Pinpoint the cell where the given text exists, returning its (X, Y) midpoint coordinate. 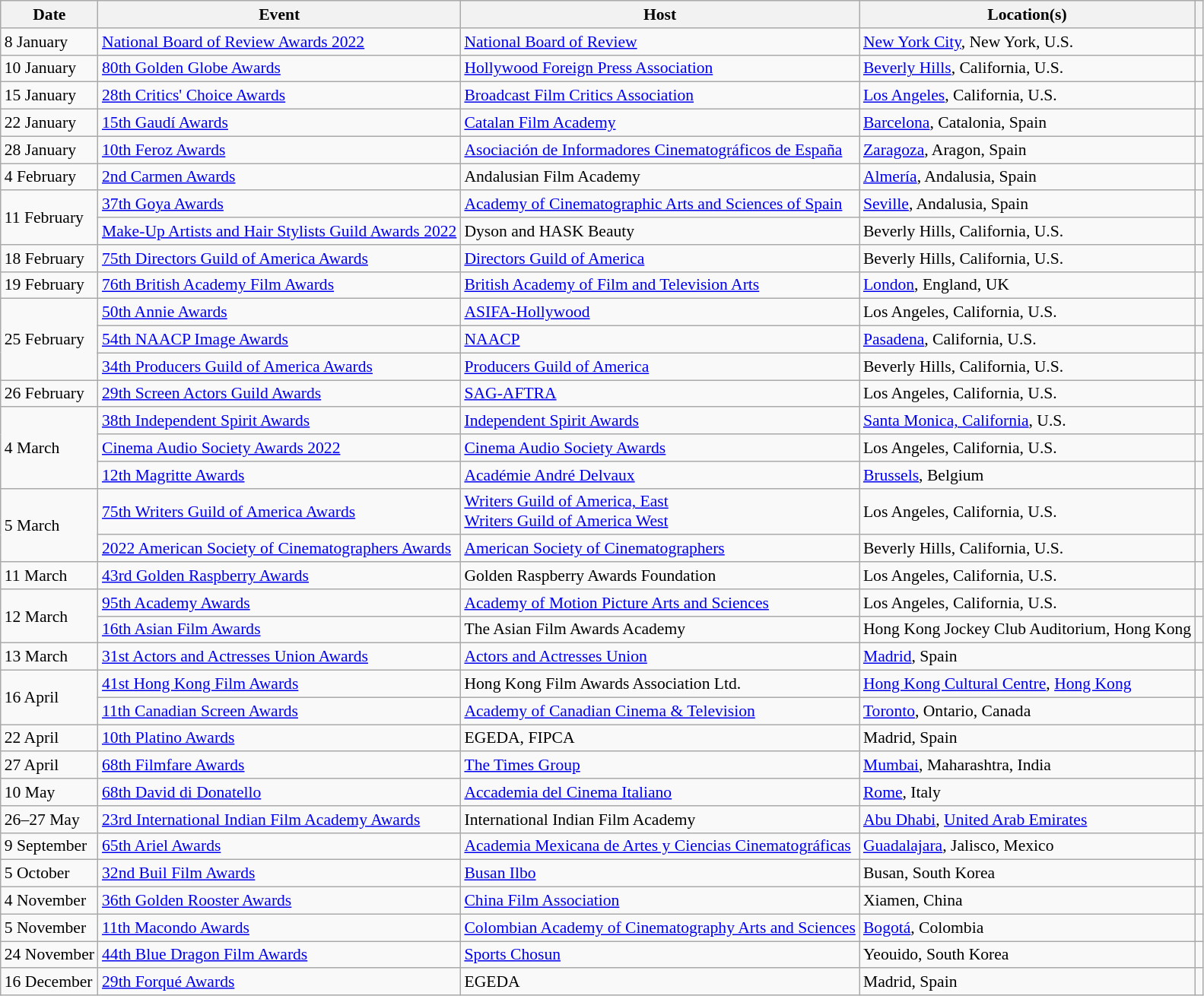
80th Golden Globe Awards (279, 68)
Almería, Andalusia, Spain (1027, 177)
Directors Guild of America (659, 259)
Location(s) (1027, 14)
Catalan Film Academy (659, 123)
29th Forqué Awards (279, 982)
19 February (49, 285)
18 February (49, 259)
Seville, Andalusia, Spain (1027, 205)
New York City, New York, U.S. (1027, 42)
Date (49, 14)
Busan, South Korea (1027, 874)
Busan Ilbo (659, 874)
Cinema Audio Society Awards 2022 (279, 448)
36th Golden Rooster Awards (279, 901)
10th Feroz Awards (279, 150)
16 April (49, 698)
68th David di Donatello (279, 792)
Barcelona, Catalonia, Spain (1027, 123)
10 January (49, 68)
National Board of Review Awards 2022 (279, 42)
68th Filmfare Awards (279, 766)
2022 American Society of Cinematographers Awards (279, 549)
12th Magritte Awards (279, 475)
32nd Buil Film Awards (279, 874)
10 May (49, 792)
44th Blue Dragon Film Awards (279, 955)
Sports Chosun (659, 955)
41st Hong Kong Film Awards (279, 684)
4 March (49, 449)
31st Actors and Actresses Union Awards (279, 657)
37th Goya Awards (279, 205)
Writers Guild of America, EastWriters Guild of America West (659, 511)
75th Writers Guild of America Awards (279, 511)
22 January (49, 123)
16 December (49, 982)
95th Academy Awards (279, 603)
London, England, UK (1027, 285)
China Film Association (659, 901)
2nd Carmen Awards (279, 177)
Golden Raspberry Awards Foundation (659, 576)
5 October (49, 874)
34th Producers Guild of America Awards (279, 366)
Hong Kong Film Awards Association Ltd. (659, 684)
Broadcast Film Critics Association (659, 96)
50th Annie Awards (279, 312)
Colombian Academy of Cinematography Arts and Sciences (659, 928)
9 September (49, 846)
SAG-AFTRA (659, 394)
4 November (49, 901)
25 February (49, 339)
Academia Mexicana de Artes y Ciencias Cinematográficas (659, 846)
38th Independent Spirit Awards (279, 421)
Hong Kong Jockey Club Auditorium, Hong Kong (1027, 630)
Toronto, Ontario, Canada (1027, 711)
27 April (49, 766)
Mumbai, Maharashtra, India (1027, 766)
International Indian Film Academy (659, 820)
Independent Spirit Awards (659, 421)
22 April (49, 738)
NAACP (659, 340)
Make-Up Artists and Hair Stylists Guild Awards 2022 (279, 231)
28th Critics' Choice Awards (279, 96)
Académie André Delvaux (659, 475)
11th Canadian Screen Awards (279, 711)
Cinema Audio Society Awards (659, 448)
Accademia del Cinema Italiano (659, 792)
Hollywood Foreign Press Association (659, 68)
13 March (49, 657)
National Board of Review (659, 42)
11 February (49, 217)
Abu Dhabi, United Arab Emirates (1027, 820)
15th Gaudí Awards (279, 123)
Asociación de Informadores Cinematográficos de España (659, 150)
11 March (49, 576)
Dyson and HASK Beauty (659, 231)
Academy of Canadian Cinema & Television (659, 711)
EGEDA, FIPCA (659, 738)
The Asian Film Awards Academy (659, 630)
Producers Guild of America (659, 366)
Xiamen, China (1027, 901)
8 January (49, 42)
EGEDA (659, 982)
75th Directors Guild of America Awards (279, 259)
Zaragoza, Aragon, Spain (1027, 150)
16th Asian Film Awards (279, 630)
American Society of Cinematographers (659, 549)
Rome, Italy (1027, 792)
23rd International Indian Film Academy Awards (279, 820)
Brussels, Belgium (1027, 475)
Host (659, 14)
28 January (49, 150)
76th British Academy Film Awards (279, 285)
11th Macondo Awards (279, 928)
43rd Golden Raspberry Awards (279, 576)
54th NAACP Image Awards (279, 340)
Event (279, 14)
Hong Kong Cultural Centre, Hong Kong (1027, 684)
26 February (49, 394)
British Academy of Film and Television Arts (659, 285)
4 February (49, 177)
5 November (49, 928)
5 March (49, 525)
29th Screen Actors Guild Awards (279, 394)
Academy of Cinematographic Arts and Sciences of Spain (659, 205)
Yeouido, South Korea (1027, 955)
The Times Group (659, 766)
Andalusian Film Academy (659, 177)
Santa Monica, California, U.S. (1027, 421)
26–27 May (49, 820)
Academy of Motion Picture Arts and Sciences (659, 603)
Bogotá, Colombia (1027, 928)
Pasadena, California, U.S. (1027, 340)
15 January (49, 96)
65th Ariel Awards (279, 846)
24 November (49, 955)
Actors and Actresses Union (659, 657)
ASIFA-Hollywood (659, 312)
Guadalajara, Jalisco, Mexico (1027, 846)
10th Platino Awards (279, 738)
12 March (49, 616)
